Determine the (x, y) coordinate at the center of the cell enclosing the given text.  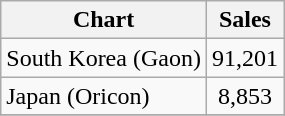
Chart (104, 20)
Japan (Oricon) (104, 96)
South Korea (Gaon) (104, 58)
Sales (244, 20)
8,853 (244, 96)
91,201 (244, 58)
